Provide the [X, Y] coordinate of the cell's center where the given text is located.  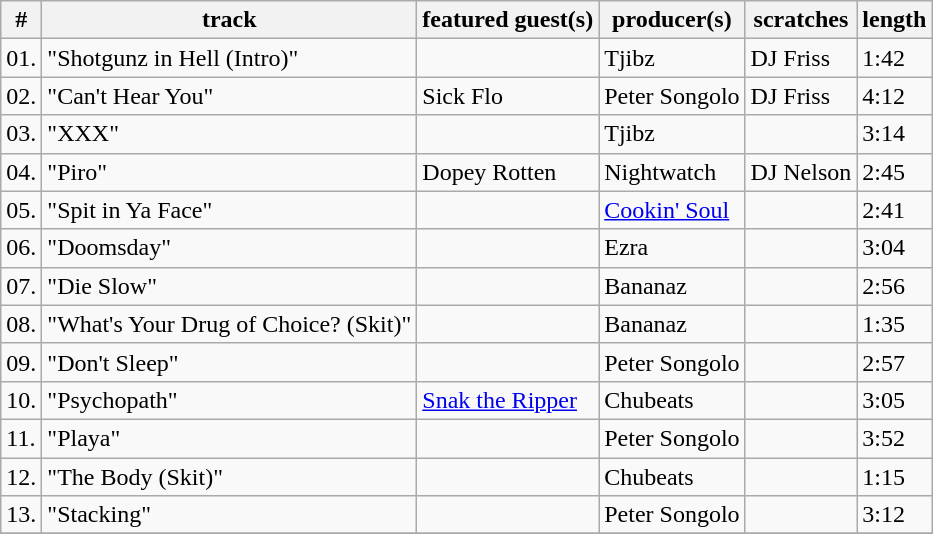
Dopey Rotten [508, 172]
DJ Nelson [801, 172]
07. [22, 286]
3:52 [894, 438]
10. [22, 400]
3:04 [894, 248]
Ezra [672, 248]
Cookin' Soul [672, 210]
"Playa" [230, 438]
"What's Your Drug of Choice? (Skit)" [230, 324]
08. [22, 324]
1:15 [894, 477]
producer(s) [672, 20]
3:14 [894, 134]
featured guest(s) [508, 20]
Sick Flo [508, 96]
1:35 [894, 324]
3:05 [894, 400]
2:45 [894, 172]
4:12 [894, 96]
05. [22, 210]
3:12 [894, 515]
13. [22, 515]
track [230, 20]
"The Body (Skit)" [230, 477]
Snak the Ripper [508, 400]
"Spit in Ya Face" [230, 210]
03. [22, 134]
"Psychopath" [230, 400]
12. [22, 477]
01. [22, 58]
"Don't Sleep" [230, 362]
02. [22, 96]
1:42 [894, 58]
scratches [801, 20]
"XXX" [230, 134]
2:57 [894, 362]
"Shotgunz in Hell (Intro)" [230, 58]
Nightwatch [672, 172]
# [22, 20]
2:41 [894, 210]
"Stacking" [230, 515]
2:56 [894, 286]
"Doomsday" [230, 248]
"Piro" [230, 172]
04. [22, 172]
"Can't Hear You" [230, 96]
"Die Slow" [230, 286]
06. [22, 248]
length [894, 20]
11. [22, 438]
09. [22, 362]
